Detect which cell encompasses the target text, then output its (x, y) center coordinate. 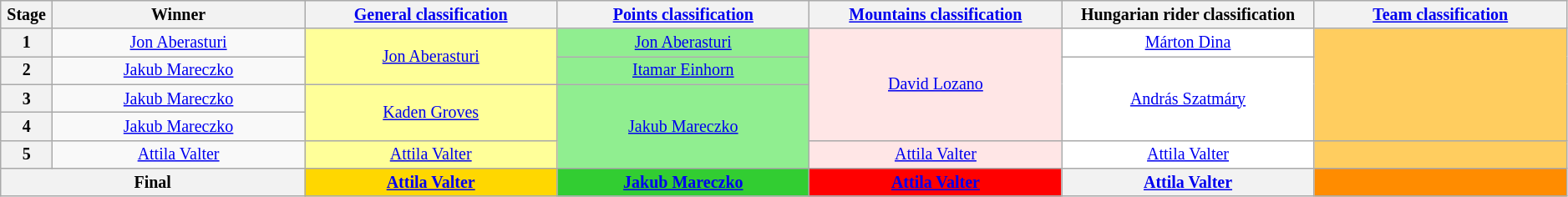
Kaden Groves (431, 112)
5 (27, 154)
3 (27, 98)
1 (27, 43)
David Lozano (936, 85)
2 (27, 70)
Stage (27, 15)
Mountains classification (936, 15)
Points classification (683, 15)
András Szatmáry (1188, 98)
General classification (431, 15)
Winner (179, 15)
Team classification (1440, 15)
Márton Dina (1188, 43)
Hungarian rider classification (1188, 15)
Final (153, 182)
Itamar Einhorn (683, 70)
4 (27, 127)
